Locate the cell with the specified text and output its [x, y] center coordinate. 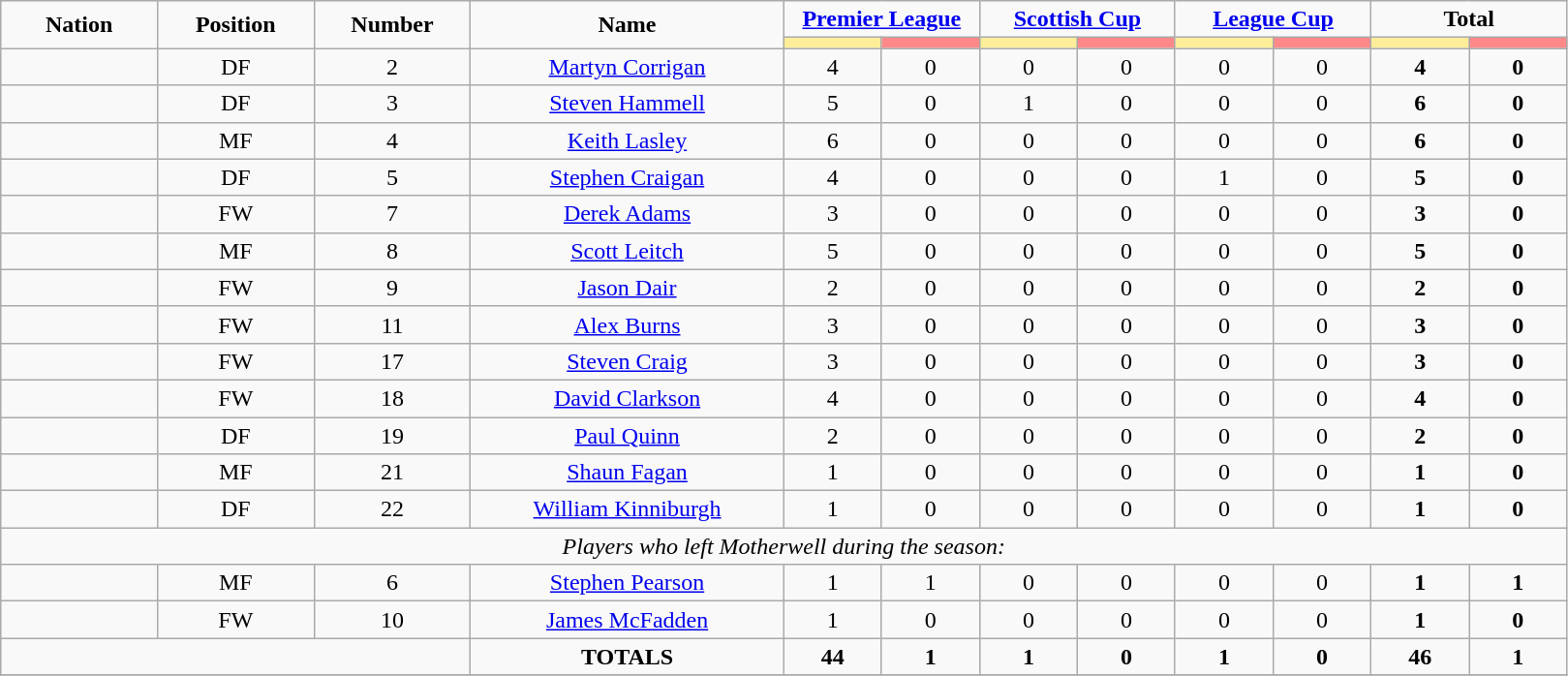
Steven Craig [628, 361]
Scottish Cup [1077, 19]
11 [392, 324]
44 [833, 657]
Shaun Fagan [628, 473]
7 [392, 214]
18 [392, 398]
21 [392, 473]
League Cup [1273, 19]
William Kinniburgh [628, 509]
Martyn Corrigan [628, 67]
17 [392, 361]
Nation [79, 25]
Keith Lasley [628, 140]
8 [392, 251]
22 [392, 509]
Stephen Craigan [628, 177]
19 [392, 435]
TOTALS [628, 657]
Alex Burns [628, 324]
Players who left Motherwell during the season: [784, 546]
James McFadden [628, 620]
Paul Quinn [628, 435]
Name [628, 25]
Derek Adams [628, 214]
10 [392, 620]
David Clarkson [628, 398]
Jason Dair [628, 288]
Steven Hammell [628, 104]
46 [1420, 657]
Total [1469, 19]
Stephen Pearson [628, 583]
Scott Leitch [628, 251]
Premier League [881, 19]
9 [392, 288]
Number [392, 25]
Position [235, 25]
